Extract the [X, Y] coordinate from the center of the cell holding the provided text.  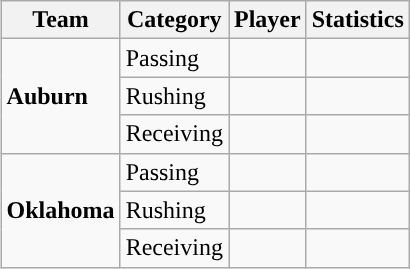
Auburn [60, 96]
Oklahoma [60, 210]
Player [267, 20]
Team [60, 20]
Category [174, 20]
Statistics [358, 20]
